For the text-containing cell, return its midpoint in (X, Y) coordinate format. 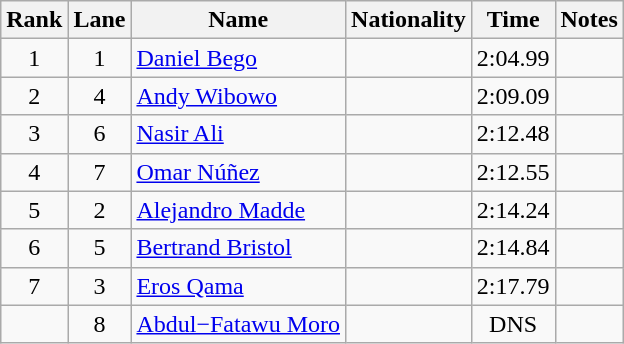
DNS (513, 324)
Nationality (409, 20)
8 (100, 324)
Rank (34, 20)
2:12.48 (513, 134)
Nasir Ali (238, 134)
2:12.55 (513, 172)
2:04.99 (513, 58)
Andy Wibowo (238, 96)
Alejandro Madde (238, 210)
2:14.24 (513, 210)
Lane (100, 20)
Name (238, 20)
Notes (589, 20)
2:17.79 (513, 286)
Eros Qama (238, 286)
Time (513, 20)
Daniel Bego (238, 58)
Omar Núñez (238, 172)
2:14.84 (513, 248)
Abdul−Fatawu Moro (238, 324)
Bertrand Bristol (238, 248)
2:09.09 (513, 96)
